Pinpoint the cell where the given text exists, returning its (X, Y) midpoint coordinate. 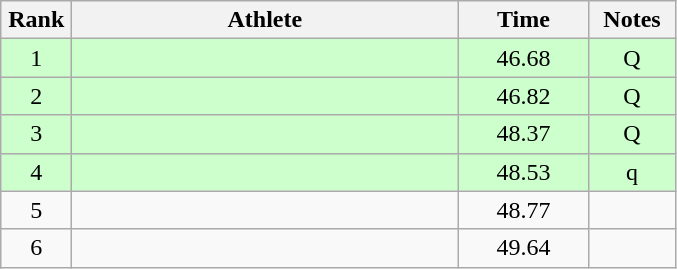
3 (36, 134)
6 (36, 248)
Notes (632, 20)
1 (36, 58)
46.82 (524, 96)
2 (36, 96)
Rank (36, 20)
48.37 (524, 134)
48.53 (524, 172)
Athlete (265, 20)
48.77 (524, 210)
4 (36, 172)
q (632, 172)
46.68 (524, 58)
49.64 (524, 248)
5 (36, 210)
Time (524, 20)
